Return [X, Y] of the center of cell containing provided text 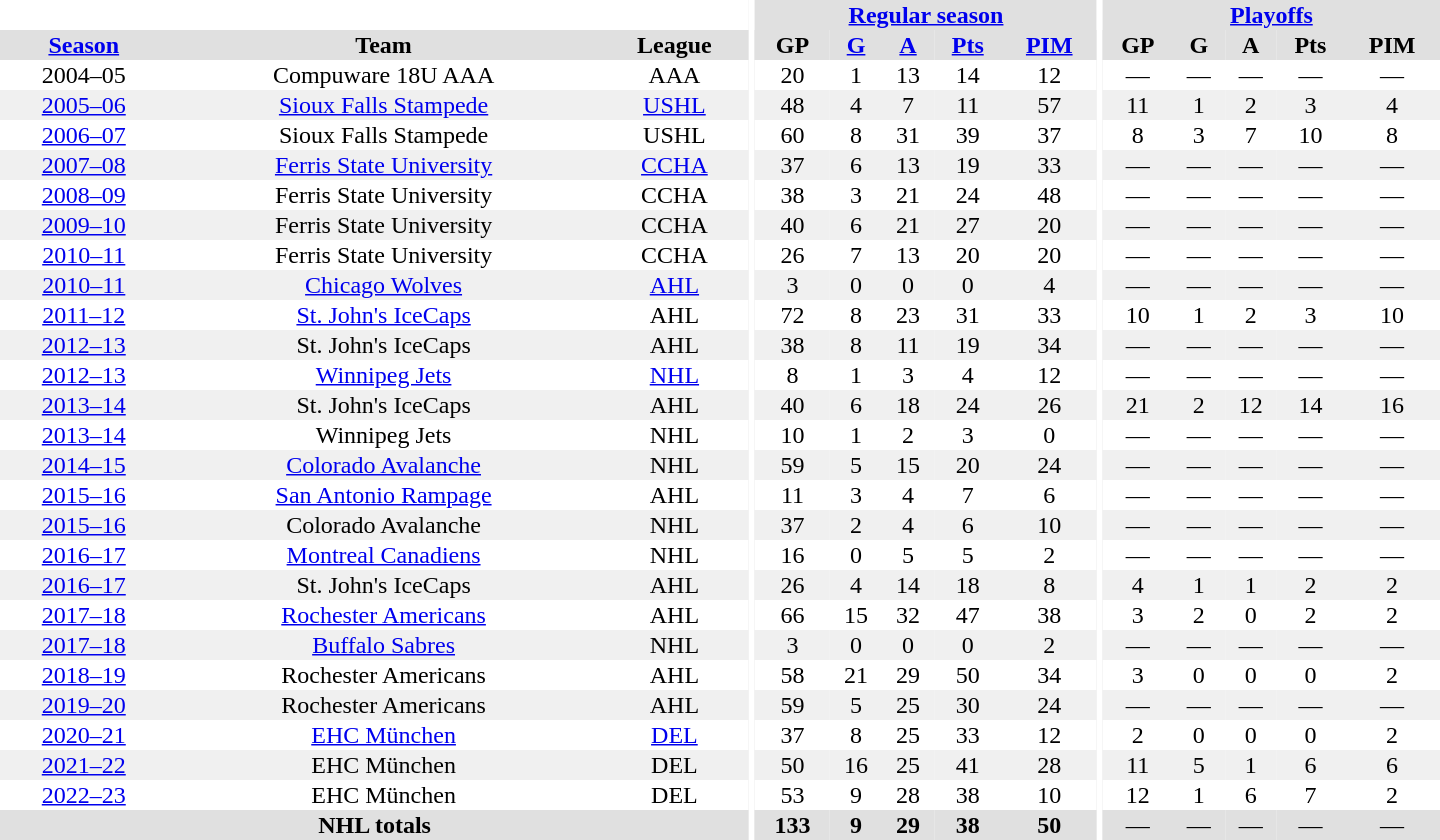
Regular season [926, 15]
League [675, 45]
57 [1049, 105]
133 [792, 825]
30 [968, 705]
AAA [675, 75]
2022–23 [84, 795]
San Antonio Rampage [384, 495]
2008–09 [84, 195]
23 [908, 315]
Playoffs [1272, 15]
58 [792, 675]
Montreal Canadiens [384, 555]
27 [968, 225]
2007–08 [84, 165]
41 [968, 765]
2006–07 [84, 135]
Buffalo Sabres [384, 645]
Chicago Wolves [384, 285]
2011–12 [84, 315]
Team [384, 45]
47 [968, 615]
72 [792, 315]
2019–20 [84, 705]
Compuware 18U AAA [384, 75]
2004–05 [84, 75]
2020–21 [84, 735]
32 [908, 615]
2014–15 [84, 465]
NHL totals [374, 825]
2005–06 [84, 105]
53 [792, 795]
60 [792, 135]
2009–10 [84, 225]
Season [84, 45]
66 [792, 615]
2018–19 [84, 675]
2021–22 [84, 765]
39 [968, 135]
